Find where the given text appears and provide that cell's center as (X, Y) coordinate. 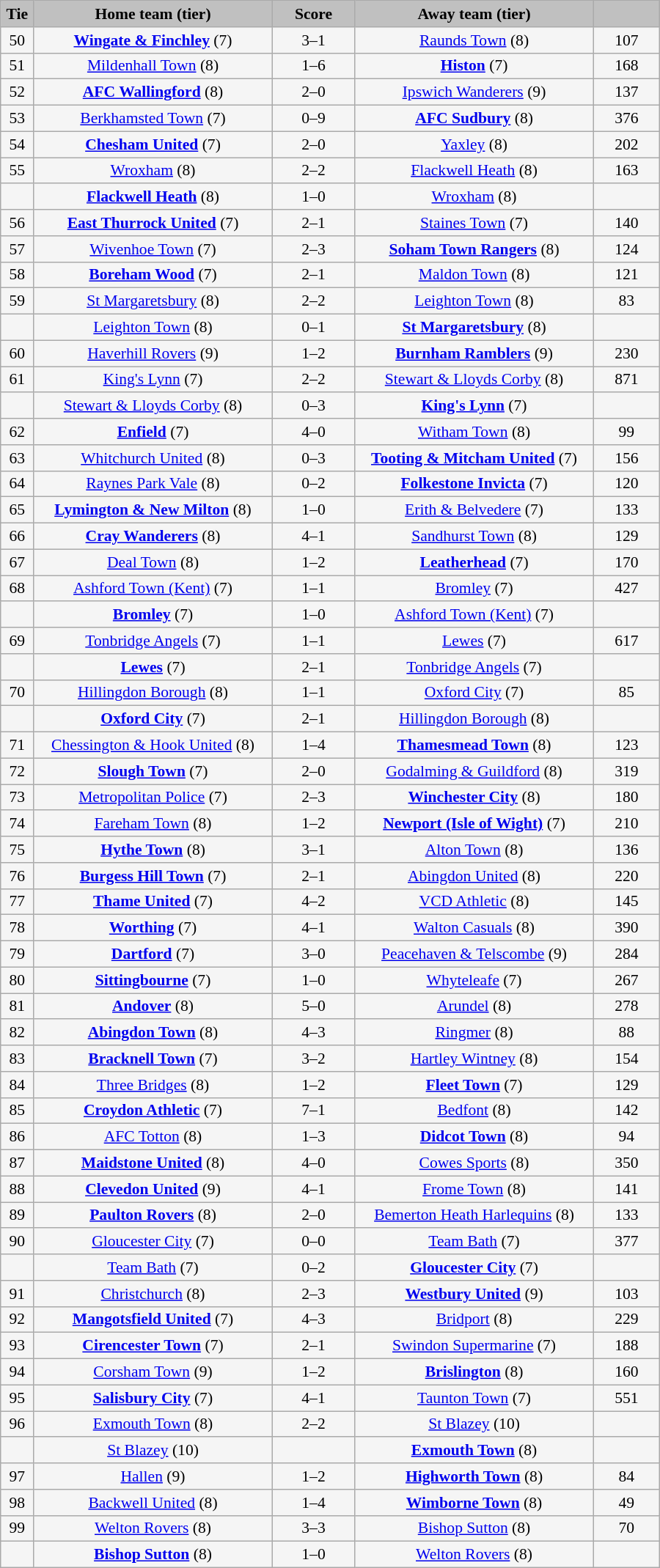
79 (18, 954)
Lymington & New Milton (8) (153, 510)
7–1 (313, 1111)
59 (18, 301)
Ipswich Wanderers (9) (474, 92)
Maidstone United (8) (153, 1163)
54 (18, 144)
75 (18, 850)
49 (626, 1503)
Enfield (7) (153, 432)
Away team (tier) (474, 14)
Walton Casuals (8) (474, 928)
137 (626, 92)
Hallen (9) (153, 1476)
Wimborne Town (8) (474, 1503)
Frome Town (8) (474, 1189)
267 (626, 980)
Arundel (8) (474, 1006)
Soham Town Rangers (8) (474, 249)
156 (626, 458)
58 (18, 275)
Slough Town (7) (153, 771)
Salisbury City (7) (153, 1398)
96 (18, 1424)
East Thurrock United (7) (153, 223)
140 (626, 223)
Mangotsfield United (7) (153, 1319)
Hythe Town (8) (153, 850)
68 (18, 589)
Alton Town (8) (474, 850)
107 (626, 40)
Corsham Town (9) (153, 1372)
52 (18, 92)
AFC Sudbury (8) (474, 119)
65 (18, 510)
57 (18, 249)
51 (18, 66)
81 (18, 1006)
124 (626, 249)
168 (626, 66)
80 (18, 980)
Tie (18, 14)
95 (18, 1398)
220 (626, 876)
62 (18, 432)
Boreham Wood (7) (153, 275)
0–1 (313, 328)
Maldon Town (8) (474, 275)
319 (626, 771)
Bedfont (8) (474, 1111)
551 (626, 1398)
Bracknell Town (7) (153, 1059)
Cray Wanderers (8) (153, 537)
229 (626, 1319)
Staines Town (7) (474, 223)
Westbury United (9) (474, 1294)
Witham Town (8) (474, 432)
60 (18, 353)
Whitchurch United (8) (153, 458)
123 (626, 746)
120 (626, 484)
284 (626, 954)
1–6 (313, 66)
69 (18, 641)
Clevedon United (9) (153, 1189)
154 (626, 1059)
50 (18, 40)
Chessington & Hook United (8) (153, 746)
97 (18, 1476)
Whyteleafe (7) (474, 980)
377 (626, 1242)
Deal Town (8) (153, 562)
4–2 (313, 902)
77 (18, 902)
121 (626, 275)
160 (626, 1372)
Thamesmead Town (8) (474, 746)
61 (18, 380)
Berkhamsted Town (7) (153, 119)
202 (626, 144)
Bridport (8) (474, 1319)
376 (626, 119)
Raunds Town (8) (474, 40)
Three Bridges (8) (153, 1085)
871 (626, 380)
74 (18, 824)
Wingate & Finchley (7) (153, 40)
Sandhurst Town (8) (474, 537)
90 (18, 1242)
Folkestone Invicta (7) (474, 484)
Yaxley (8) (474, 144)
Burgess Hill Town (7) (153, 876)
Croydon Athletic (7) (153, 1111)
Fleet Town (7) (474, 1085)
91 (18, 1294)
180 (626, 798)
Backwell United (8) (153, 1503)
63 (18, 458)
5–0 (313, 1006)
Godalming & Guildford (8) (474, 771)
76 (18, 876)
Chesham United (7) (153, 144)
142 (626, 1111)
427 (626, 589)
230 (626, 353)
188 (626, 1346)
Erith & Belvedere (7) (474, 510)
350 (626, 1163)
82 (18, 1033)
170 (626, 562)
Swindon Supermarine (7) (474, 1346)
72 (18, 771)
103 (626, 1294)
Metropolitan Police (7) (153, 798)
Abingdon United (8) (474, 876)
Highworth Town (8) (474, 1476)
Score (313, 14)
Andover (8) (153, 1006)
VCD Athletic (8) (474, 902)
Histon (7) (474, 66)
Fareham Town (8) (153, 824)
3–2 (313, 1059)
Leatherhead (7) (474, 562)
98 (18, 1503)
Winchester City (8) (474, 798)
Mildenhall Town (8) (153, 66)
64 (18, 484)
0–9 (313, 119)
Abingdon Town (8) (153, 1033)
Christchurch (8) (153, 1294)
0–0 (313, 1242)
Ringmer (8) (474, 1033)
Home team (tier) (153, 14)
617 (626, 641)
390 (626, 928)
89 (18, 1215)
78 (18, 928)
Burnham Ramblers (9) (474, 353)
AFC Wallingford (8) (153, 92)
71 (18, 746)
92 (18, 1319)
3–0 (313, 954)
Worthing (7) (153, 928)
Dartford (7) (153, 954)
163 (626, 171)
Haverhill Rovers (9) (153, 353)
145 (626, 902)
Cirencester Town (7) (153, 1346)
Tooting & Mitcham United (7) (474, 458)
Raynes Park Vale (8) (153, 484)
Brislington (8) (474, 1372)
Peacehaven & Telscombe (9) (474, 954)
73 (18, 798)
67 (18, 562)
66 (18, 537)
56 (18, 223)
86 (18, 1137)
Sittingbourne (7) (153, 980)
Newport (Isle of Wight) (7) (474, 824)
210 (626, 824)
3–3 (313, 1528)
87 (18, 1163)
1–3 (313, 1137)
Didcot Town (8) (474, 1137)
AFC Totton (8) (153, 1137)
Cowes Sports (8) (474, 1163)
Bemerton Heath Harlequins (8) (474, 1215)
Hartley Wintney (8) (474, 1059)
Thame United (7) (153, 902)
278 (626, 1006)
53 (18, 119)
141 (626, 1189)
136 (626, 850)
Taunton Town (7) (474, 1398)
Wivenhoe Town (7) (153, 249)
Paulton Rovers (8) (153, 1215)
93 (18, 1346)
55 (18, 171)
